Locate the cell with the specified text and output its (x, y) center coordinate. 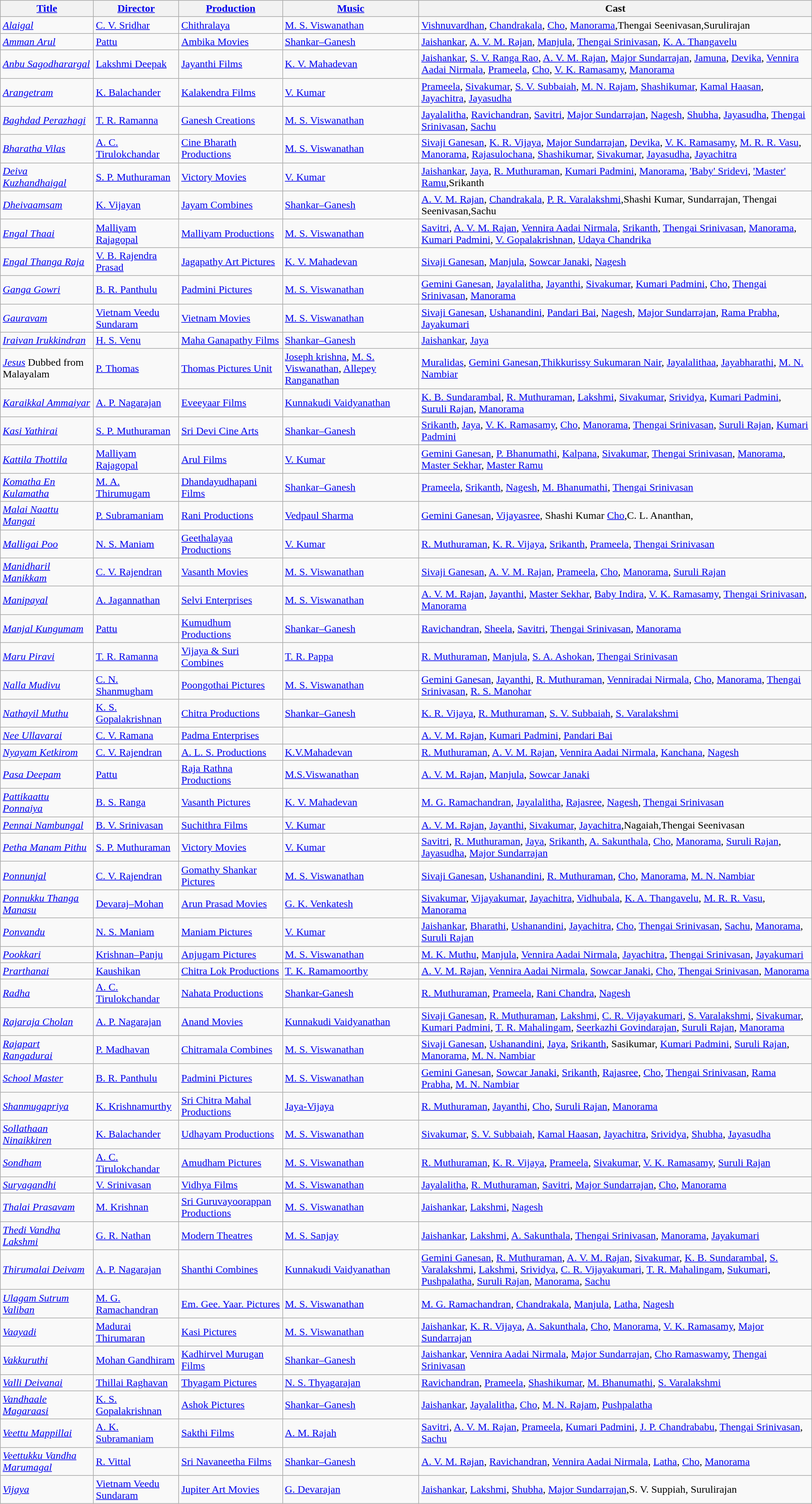
Jayalalitha, Ravichandran, Savitri, Major Sundarrajan, Nagesh, Shubha, Jayasudha, Thengai Srinivasan, Sachu (615, 121)
Jaishankar, K. R. Vijaya, A. Sakunthala, Cho, Manorama, V. K. Ramasamy, Major Sundarrajan (615, 1332)
Thalai Prasavam (47, 1208)
A. V. M. Rajan, Jayanthi, Master Sekhar, Baby Indira, V. K. Ramasamy, Thengai Srinivasan, Manorama (615, 600)
G. R. Nathan (136, 1235)
Nathayil Muthu (47, 713)
Malligai Poo (47, 544)
Sakthi Films (231, 1433)
Jaishankar, S. V. Ranga Rao, A. V. M. Rajan, Major Sundarrajan, Jamuna, Devika, Vennira Aadai Nirmala, Prameela, Cho, V. K. Ramasamy, Manorama (615, 64)
Mohan Gandhiram (136, 1360)
Kaushikan (136, 971)
A. V. M. Rajan, Ravichandran, Vennira Aadai Nirmala, Latha, Cho, Manorama (615, 1461)
Cine Bharath Productions (231, 148)
Ulagam Sutrum Valiban (47, 1304)
Sivaji Ganesan, Ushanandini, R. Muthuraman, Cho, Manorama, M. N. Nambiar (615, 875)
K. B. Sundarambal, R. Muthuraman, Lakshmi, Sivakumar, Srividya, Kumari Padmini, Suruli Rajan, Manorama (615, 403)
Rajapart Rangadurai (47, 1050)
A. V. M. Rajan, Chandrakala, P. R. Varalakshmi,Shashi Kumar, Sundarrajan, Thengai Seenivasan,Sachu (615, 205)
Anbu Sagodharargal (47, 64)
Nyayam Ketkirom (47, 752)
Malai Naattu Mangai (47, 515)
Pattikaattu Ponnaiya (47, 803)
Ponnukku Thanga Manasu (47, 904)
Production (231, 9)
Sivakumar, Vijayakumar, Jayachitra, Vidhubala, K. A. Thangavelu, M. R. R. Vasu, Manorama (615, 904)
Rajaraja Cholan (47, 1021)
M. A. Thirumugam (136, 488)
Thedi Vandha Lakshmi (47, 1235)
P. Subramaniam (136, 515)
Gemini Ganesan, Vijayasree, Shashi Kumar Cho,C. L. Ananthan, (615, 515)
Arun Prasad Movies (231, 904)
Karaikkal Ammaiyar (47, 403)
R. Muthuraman, Manjula, S. A. Ashokan, Thengai Srinivasan (615, 657)
M. G. Ramachandran, Chandrakala, Manjula, Latha, Nagesh (615, 1304)
T. K. Ramamoorthy (350, 971)
Manidharil Manikkam (47, 572)
Udhayam Productions (231, 1134)
M. Krishnan (136, 1208)
A. Jagannathan (136, 600)
Malliyam Productions (231, 233)
Chitra Productions (231, 713)
Krishnan–Panju (136, 954)
Ambika Movies (231, 42)
Veettu Mappillai (47, 1433)
Jaishankar, Jaya (615, 341)
Maru Piravi (47, 657)
Sivaji Ganesan, Ushanandini, Jaya, Srikanth, Sasikumar, Kumari Padmini, Suruli Rajan, Manorama, M. N. Nambiar (615, 1050)
Gemini Ganesan, Sowcar Janaki, Srikanth, Rajasree, Cho, Thengai Srinivasan, Rama Prabha, M. N. Nambiar (615, 1078)
Manjal Kungumam (47, 628)
Thyagam Pictures (231, 1383)
Sri Devi Cine Arts (231, 431)
Jayam Combines (231, 205)
Thillai Raghavan (136, 1383)
Pennai Nambungal (47, 825)
Nahata Productions (231, 993)
K.V.Mahadevan (350, 752)
G. Devarajan (350, 1490)
Vedpaul Sharma (350, 515)
Sondham (47, 1163)
Kadhirvel Murugan Films (231, 1360)
Prarthanai (47, 971)
Vakkuruthi (47, 1360)
Jaishankar, Jayalalitha, Cho, M. N. Rajam, Pushpalatha (615, 1405)
Sri Guruvayoorappan Productions (231, 1208)
Joseph krishna, M. S. Viswanathan, Allepey Ranganathan (350, 369)
Suryagandhi (47, 1185)
Amman Arul (47, 42)
Kumudhum Productions (231, 628)
Shanmugapriya (47, 1106)
Vandhaale Magaraasi (47, 1405)
Raja Rathna Productions (231, 775)
Nee Ullavarai (47, 735)
A. M. Rajah (350, 1433)
R. Muthuraman, A. V. M. Rajan, Vennira Aadai Nirmala, Kanchana, Nagesh (615, 752)
R. Muthuraman, Prameela, Rani Chandra, Nagesh (615, 993)
Vietnam Movies (231, 318)
C. V. Ramana (136, 735)
Ponnunjal (47, 875)
Jupiter Art Movies (231, 1490)
Geethalayaa Productions (231, 544)
Selvi Enterprises (231, 600)
Maha Ganapathy Films (231, 341)
C. V. Sridhar (136, 25)
Iraivan Irukkindran (47, 341)
M. G. Ramachandran (136, 1304)
Jaishankar, Bharathi, Ushanandini, Jayachitra, Cho, Thengai Srinivasan, Sachu, Manorama, Suruli Rajan (615, 932)
Jesus Dubbed from Malayalam (47, 369)
Shankar-Ganesh (350, 993)
Lakshmi Deepak (136, 64)
Savitri, A. V. M. Rajan, Vennira Aadai Nirmala, Srikanth, Thengai Srinivasan, Manorama, Kumari Padmini, V. Gopalakrishnan, Udaya Chandrika (615, 233)
Gemini Ganesan, Jayalalitha, Jayanthi, Sivakumar, Kumari Padmini, Cho, Thengai Srinivasan, Manorama (615, 290)
Radha (47, 993)
Deiva Kuzhandhaigal (47, 177)
Modern Theatres (231, 1235)
Muralidas, Gemini Ganesan,Thikkurissy Sukumaran Nair, Jayalalithaa, Jayabharathi, M. N. Nambiar (615, 369)
Jaishankar, Lakshmi, Shubha, Major Sundarrajan,S. V. Suppiah, Surulirajan (615, 1490)
V. B. Rajendra Prasad (136, 261)
R. Muthuraman, K. R. Vijaya, Prameela, Sivakumar, V. K. Ramasamy, Suruli Rajan (615, 1163)
Kattila Thottila (47, 459)
M. G. Ramachandran, Jayalalitha, Rajasree, Nagesh, Thengai Srinivasan (615, 803)
Jayanthi Films (231, 64)
Komatha En Kulamatha (47, 488)
Pookkari (47, 954)
Padma Enterprises (231, 735)
Prameela, Sivakumar, S. V. Subbaiah, M. N. Rajam, Shashikumar, Kamal Haasan, Jayachitra, Jayasudha (615, 92)
Jaishankar, Lakshmi, Nagesh (615, 1208)
Vijaya (47, 1490)
Gemini Ganesan, Jayanthi, R. Muthuraman, Venniradai Nirmala, Cho, Manorama, Thengai Srinivasan, R. S. Manohar (615, 685)
Gomathy Shankar Pictures (231, 875)
Savitri, A. V. M. Rajan, Prameela, Kumari Padmini, J. P. Chandrababu, Thengai Srinivasan, Sachu (615, 1433)
Sivaji Ganesan, A. V. M. Rajan, Prameela, Cho, Manorama, Suruli Rajan (615, 572)
Arangetram (47, 92)
Chitramala Combines (231, 1050)
Pasa Deepam (47, 775)
Vidhya Films (231, 1185)
Kasi Yathirai (47, 431)
Vasanth Pictures (231, 803)
Anand Movies (231, 1021)
Jaishankar, A. V. M. Rajan, Manjula, Thengai Srinivasan, K. A. Thangavelu (615, 42)
Prameela, Srikanth, Nagesh, M. Bhanumathi, Thengai Srinivasan (615, 488)
Arul Films (231, 459)
Title (47, 9)
Vasanth Movies (231, 572)
K. Krishnamurthy (136, 1106)
Baghdad Perazhagi (47, 121)
Ashok Pictures (231, 1405)
Cast (615, 9)
Ganesh Creations (231, 121)
K. R. Vijaya, R. Muthuraman, S. V. Subbaiah, S. Varalakshmi (615, 713)
R. Muthuraman, Jayanthi, Cho, Suruli Rajan, Manorama (615, 1106)
School Master (47, 1078)
B. V. Srinivasan (136, 825)
Sivakumar, S. V. Subbaiah, Kamal Haasan, Jayachitra, Srividya, Shubha, Jayasudha (615, 1134)
M.S.Viswanathan (350, 775)
H. S. Venu (136, 341)
M. S. Sanjay (350, 1235)
Em. Gee. Yaar. Pictures (231, 1304)
Sivaji Ganesan, Ushanandini, Pandari Bai, Nagesh, Major Sundarrajan, Rama Prabha, Jayakumari (615, 318)
Amudham Pictures (231, 1163)
Rani Productions (231, 515)
Anjugam Pictures (231, 954)
Dheivaamsam (47, 205)
P. Madhavan (136, 1050)
Chithralaya (231, 25)
Gauravam (47, 318)
Jaishankar, Jaya, R. Muthuraman, Kumari Padmini, Manorama, 'Baby' Sridevi, 'Master' Ramu,Srikanth (615, 177)
Madurai Thirumaran (136, 1332)
Alaigal (47, 25)
Bharatha Vilas (47, 148)
Vijaya & Suri Combines (231, 657)
Srikanth, Jaya, V. K. Ramasamy, Cho, Manorama, Thengai Srinivasan, Suruli Rajan, Kumari Padmini (615, 431)
Poongothai Pictures (231, 685)
Chitra Lok Productions (231, 971)
M. K. Muthu, Manjula, Vennira Aadai Nirmala, Jayachitra, Thengai Srinivasan, Jayakumari (615, 954)
R. Muthuraman, K. R. Vijaya, Srikanth, Prameela, Thengai Srinivasan (615, 544)
T. R. Pappa (350, 657)
A. V. M. Rajan, Vennira Aadai Nirmala, Sowcar Janaki, Cho, Thengai Srinivasan, Manorama (615, 971)
Ganga Gowri (47, 290)
Jaishankar, Lakshmi, A. Sakunthala, Thengai Srinivasan, Manorama, Jayakumari (615, 1235)
Engal Thaai (47, 233)
Veettukku Vandha Marumagal (47, 1461)
R. Vittal (136, 1461)
Ponvandu (47, 932)
Kasi Pictures (231, 1332)
Eveeyaar Films (231, 403)
A. V. M. Rajan, Jayanthi, Sivakumar, Jayachitra,Nagaiah,Thengai Seenivasan (615, 825)
V. Srinivasan (136, 1185)
Sivaji Ganesan, Manjula, Sowcar Janaki, Nagesh (615, 261)
Thirumalai Deivam (47, 1270)
Dhandayudhapani Films (231, 488)
Ravichandran, Sheela, Savitri, Thengai Srinivasan, Manorama (615, 628)
Manipayal (47, 600)
Vishnuvardhan, Chandrakala, Cho, Manorama,Thengai Seenivasan,Surulirajan (615, 25)
Suchithra Films (231, 825)
Thomas Pictures Unit (231, 369)
Valli Deivanai (47, 1383)
Shanthi Combines (231, 1270)
A. V. M. Rajan, Manjula, Sowcar Janaki (615, 775)
Ravichandran, Prameela, Shashikumar, M. Bhanumathi, S. Varalakshmi (615, 1383)
G. K. Venkatesh (350, 904)
Director (136, 9)
Devaraj–Mohan (136, 904)
Jaya-Vijaya (350, 1106)
Music (350, 9)
P. Thomas (136, 369)
B. S. Ranga (136, 803)
Petha Manam Pithu (47, 848)
Jaishankar, Vennira Aadai Nirmala, Major Sundarrajan, Cho Ramaswamy, Thengai Srinivasan (615, 1360)
Kalakendra Films (231, 92)
Engal Thanga Raja (47, 261)
C. N. Shanmugham (136, 685)
Jagapathy Art Pictures (231, 261)
Savitri, R. Muthuraman, Jaya, Srikanth, A. Sakunthala, Cho, Manorama, Suruli Rajan, Jayasudha, Major Sundarrajan (615, 848)
N. S. Thyagarajan (350, 1383)
Sollathaan Ninaikkiren (47, 1134)
Gemini Ganesan, P. Bhanumathi, Kalpana, Sivakumar, Thengai Srinivasan, Manorama, Master Sekhar, Master Ramu (615, 459)
A. K. Subramaniam (136, 1433)
Vaayadi (47, 1332)
A. L. S. Productions (231, 752)
Sri Navaneetha Films (231, 1461)
A. V. M. Rajan, Kumari Padmini, Pandari Bai (615, 735)
Jayalalitha, R. Muthuraman, Savitri, Major Sundarrajan, Cho, Manorama (615, 1185)
Nalla Mudivu (47, 685)
Sri Chitra Mahal Productions (231, 1106)
Maniam Pictures (231, 932)
K. Vijayan (136, 205)
